Output the (X, Y) coordinate of the center of the cell containing the given text.  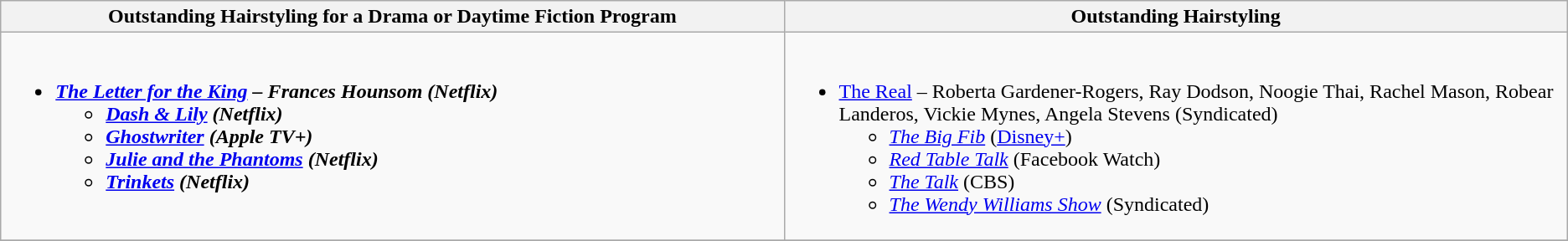
The Letter for the King – Frances Hounsom (Netflix)Dash & Lily (Netflix)Ghostwriter (Apple TV+)Julie and the Phantoms (Netflix)Trinkets (Netflix) (392, 136)
Outstanding Hairstyling (1176, 17)
Outstanding Hairstyling for a Drama or Daytime Fiction Program (392, 17)
